From the cell containing the given text, extract its center point as [X, Y] coordinate. 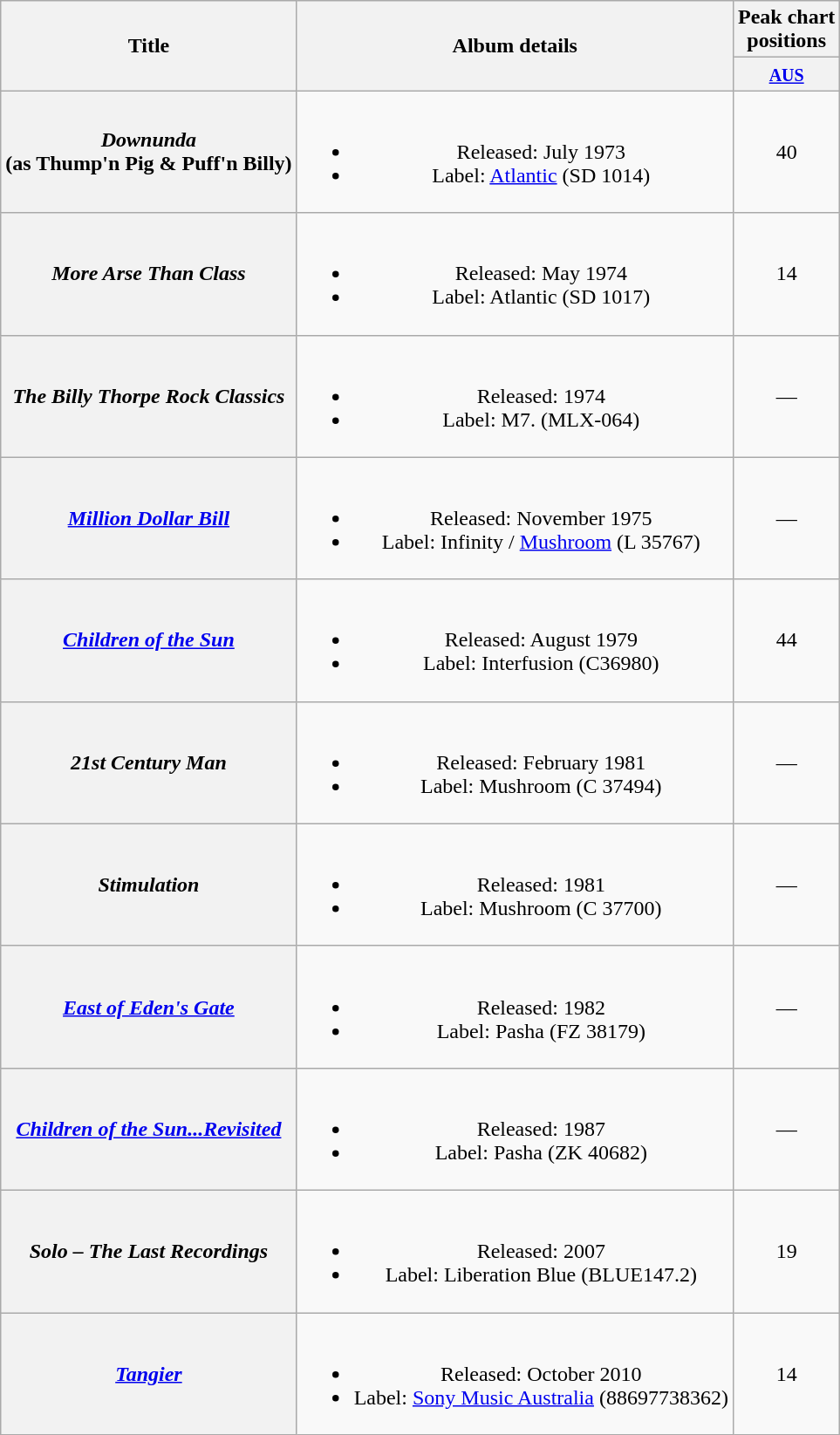
Released: August 1979Label: Interfusion (C36980) [515, 640]
Released: 1987Label: Pasha (ZK 40682) [515, 1129]
40 [786, 152]
Title [148, 45]
Children of the Sun...Revisited [148, 1129]
Tangier [148, 1373]
East of Eden's Gate [148, 1007]
Peak chartpositions [786, 30]
Released: 1974Label: M7. (MLX-064) [515, 396]
21st Century Man [148, 762]
Released: November 1975Label: Infinity / Mushroom (L 35767) [515, 518]
Released: July 1973Label: Atlantic (SD 1014) [515, 152]
Album details [515, 45]
Million Dollar Bill [148, 518]
AUS [786, 74]
Released: February 1981Label: Mushroom (C 37494) [515, 762]
Stimulation [148, 885]
Downunda (as Thump'n Pig & Puff'n Billy) [148, 152]
Released: 2007Label: Liberation Blue (BLUE147.2) [515, 1251]
Released: 1982Label: Pasha (FZ 38179) [515, 1007]
Released: 1981Label: Mushroom (C 37700) [515, 885]
Released: May 1974Label: Atlantic (SD 1017) [515, 274]
Solo – The Last Recordings [148, 1251]
The Billy Thorpe Rock Classics [148, 396]
More Arse Than Class [148, 274]
Children of the Sun [148, 640]
19 [786, 1251]
Released: October 2010Label: Sony Music Australia (88697738362) [515, 1373]
44 [786, 640]
